Provide the (x, y) coordinate of the cell's center where the given text is located.  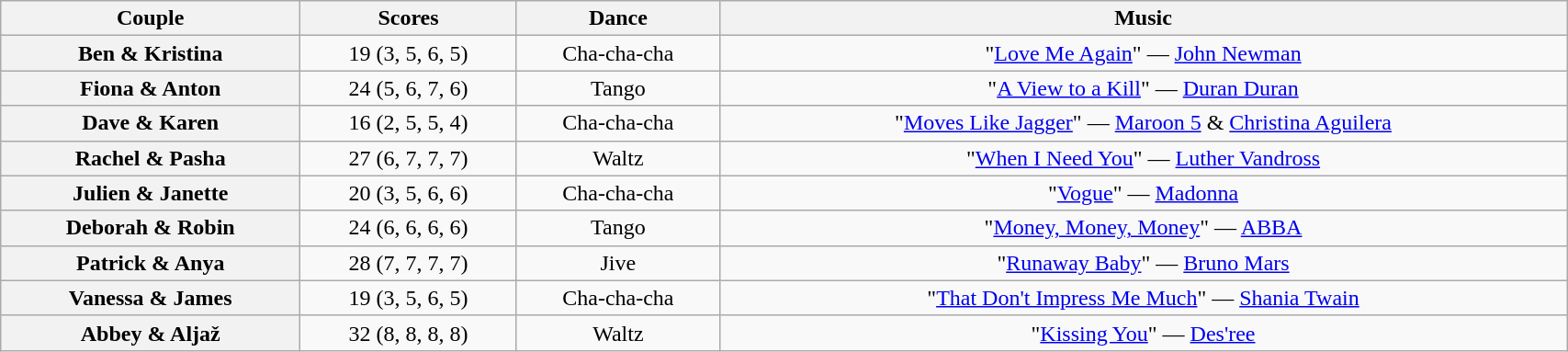
Music (1143, 18)
Couple (151, 18)
Rachel & Pasha (151, 158)
Fiona & Anton (151, 88)
"Runaway Baby" — Bruno Mars (1143, 263)
28 (7, 7, 7, 7) (409, 263)
32 (8, 8, 8, 8) (409, 333)
"Moves Like Jagger" — Maroon 5 & Christina Aguilera (1143, 123)
Dave & Karen (151, 123)
24 (5, 6, 7, 6) (409, 88)
Dance (617, 18)
Julien & Janette (151, 193)
27 (6, 7, 7, 7) (409, 158)
"Kissing You" — Des'ree (1143, 333)
Scores (409, 18)
Jive (617, 263)
"A View to a Kill" — Duran Duran (1143, 88)
"Love Me Again" — John Newman (1143, 53)
"That Don't Impress Me Much" — Shania Twain (1143, 298)
"Money, Money, Money" — ABBA (1143, 228)
Abbey & Aljaž (151, 333)
24 (6, 6, 6, 6) (409, 228)
Deborah & Robin (151, 228)
Ben & Kristina (151, 53)
"Vogue" — Madonna (1143, 193)
Vanessa & James (151, 298)
20 (3, 5, 6, 6) (409, 193)
"When I Need You" — Luther Vandross (1143, 158)
Patrick & Anya (151, 263)
16 (2, 5, 5, 4) (409, 123)
